For the text-containing cell, return its midpoint in [X, Y] coordinate format. 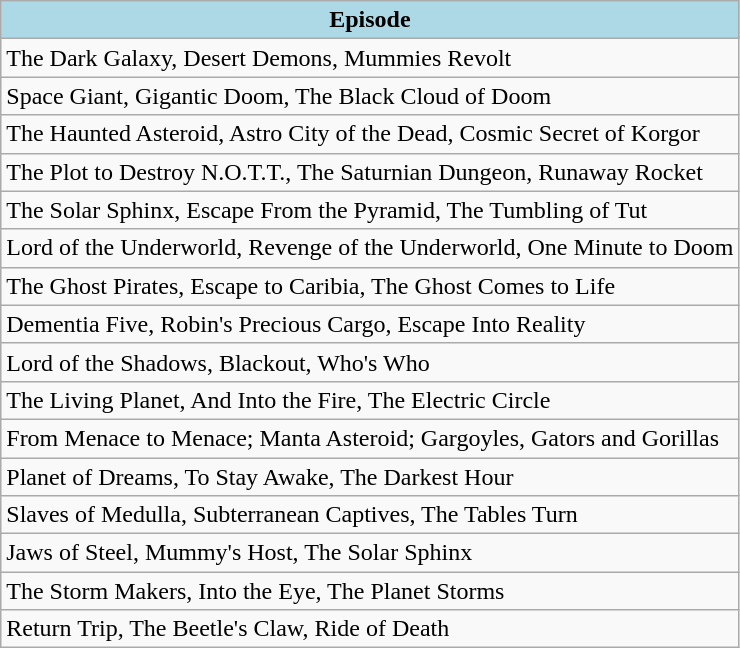
Episode [370, 20]
Space Giant, Gigantic Doom, The Black Cloud of Doom [370, 96]
The Dark Galaxy, Desert Demons, Mummies Revolt [370, 58]
Dementia Five, Robin's Precious Cargo, Escape Into Reality [370, 324]
From Menace to Menace; Manta Asteroid; Gargoyles, Gators and Gorillas [370, 438]
The Ghost Pirates, Escape to Caribia, The Ghost Comes to Life [370, 286]
Jaws of Steel, Mummy's Host, The Solar Sphinx [370, 553]
Slaves of Medulla, Subterranean Captives, The Tables Turn [370, 515]
The Living Planet, And Into the Fire, The Electric Circle [370, 400]
Planet of Dreams, To Stay Awake, The Darkest Hour [370, 477]
The Storm Makers, Into the Eye, The Planet Storms [370, 591]
Lord of the Underworld, Revenge of the Underworld, One Minute to Doom [370, 248]
The Plot to Destroy N.O.T.T., The Saturnian Dungeon, Runaway Rocket [370, 172]
Return Trip, The Beetle's Claw, Ride of Death [370, 629]
The Solar Sphinx, Escape From the Pyramid, The Tumbling of Tut [370, 210]
The Haunted Asteroid, Astro City of the Dead, Cosmic Secret of Korgor [370, 134]
Lord of the Shadows, Blackout, Who's Who [370, 362]
